Pinpoint the cell where the given text exists, returning its [X, Y] midpoint coordinate. 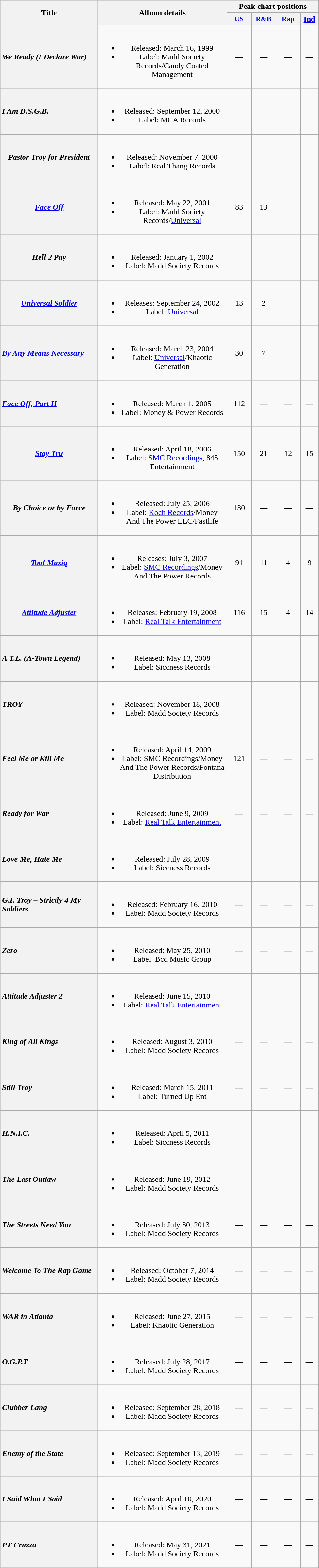
Releases: September 24, 2002Label: Universal [163, 303]
Released: March 23, 2004Label: Universal/Khaotic Generation [163, 353]
Released: July 25, 2006Label: Koch Records/Money And The Power LLC/Fastlife [163, 508]
9 [310, 563]
7 [264, 353]
Released: June 9, 2009Label: Real Talk Entertainment [163, 813]
Enemy of the State [49, 1453]
12 [288, 453]
Released: June 15, 2010Label: Real Talk Entertainment [163, 996]
Ready for War [49, 813]
30 [239, 353]
Released: April 5, 2011Label: Siccness Records [163, 1133]
121 [239, 759]
Released: October 7, 2014Label: Madd Society Records [163, 1270]
Released: March 15, 2011Label: Turned Up Ent [163, 1087]
I Said What I Said [49, 1499]
14 [310, 613]
83 [239, 207]
R&B [264, 19]
Released: August 3, 2010Label: Madd Society Records [163, 1042]
Released: November 18, 2008Label: Madd Society Records [163, 704]
Released: June 19, 2012Label: Madd Society Records [163, 1179]
Love Me, Hate Me [49, 859]
Released: April 18, 2006Label: SMC Recordings, 845 Entertainment [163, 453]
2 [264, 303]
Zero [49, 950]
Released: May 31, 2021Label: Madd Society Records [163, 1545]
Released: May 13, 2008Label: Siccness Records [163, 658]
G.I. Troy – Strictly 4 My Soldiers [49, 905]
Stay Tru [49, 453]
The Last Outlaw [49, 1179]
TROY [49, 704]
Peak chart positions [273, 7]
O.G.P.T [49, 1362]
Rap [288, 19]
Released: February 16, 2010Label: Madd Society Records [163, 905]
Released: April 14, 2009Label: SMC Recordings/Money And The Power Records/Fontana Distribution [163, 759]
Released: January 1, 2002Label: Madd Society Records [163, 257]
21 [264, 453]
Released: March 16, 1999Label: Madd Society Records/Candy Coated Management [163, 57]
Released: July 28, 2009Label: Siccness Records [163, 859]
Attitude Adjuster [49, 613]
Released: July 30, 2013Label: Madd Society Records [163, 1225]
Released: May 22, 2001Label: Madd Society Records/Universal [163, 207]
Released: July 28, 2017Label: Madd Society Records [163, 1362]
Tool Muziq [49, 563]
By Any Means Necessary [49, 353]
Released: June 27, 2015Label: Khaotic Generation [163, 1316]
Face Off, Part II [49, 403]
91 [239, 563]
The Streets Need You [49, 1225]
Released: November 7, 2000Label: Real Thang Records [163, 157]
We Ready (I Declare War) [49, 57]
Releases: July 3, 2007Label: SMC Recordings/Money And The Power Records [163, 563]
Releases: February 19, 2008Label: Real Talk Entertainment [163, 613]
Feel Me or Kill Me [49, 759]
Clubber Lang [49, 1408]
WAR in Atlanta [49, 1316]
Title [49, 13]
A.T.L. (A-Town Legend) [49, 658]
116 [239, 613]
Released: September 28, 2018Label: Madd Society Records [163, 1408]
Face Off [49, 207]
US [239, 19]
Ind [310, 19]
Pastor Troy for President [49, 157]
Attitude Adjuster 2 [49, 996]
Released: March 1, 2005Label: Money & Power Records [163, 403]
By Choice or by Force [49, 508]
PT Cruzza [49, 1545]
Released: September 12, 2000Label: MCA Records [163, 111]
Universal Soldier [49, 303]
112 [239, 403]
Welcome To The Rap Game [49, 1270]
Still Troy [49, 1087]
Hell 2 Pay [49, 257]
Released: April 10, 2020Label: Madd Society Records [163, 1499]
King of All Kings [49, 1042]
H.N.I.C. [49, 1133]
Released: September 13, 2019Label: Madd Society Records [163, 1453]
130 [239, 508]
11 [264, 563]
Released: May 25, 2010Label: Bcd Music Group [163, 950]
Album details [163, 13]
I Am D.S.G.B. [49, 111]
150 [239, 453]
